Capture the cell that displays the provided text and extract its (X, Y) central coordinate. 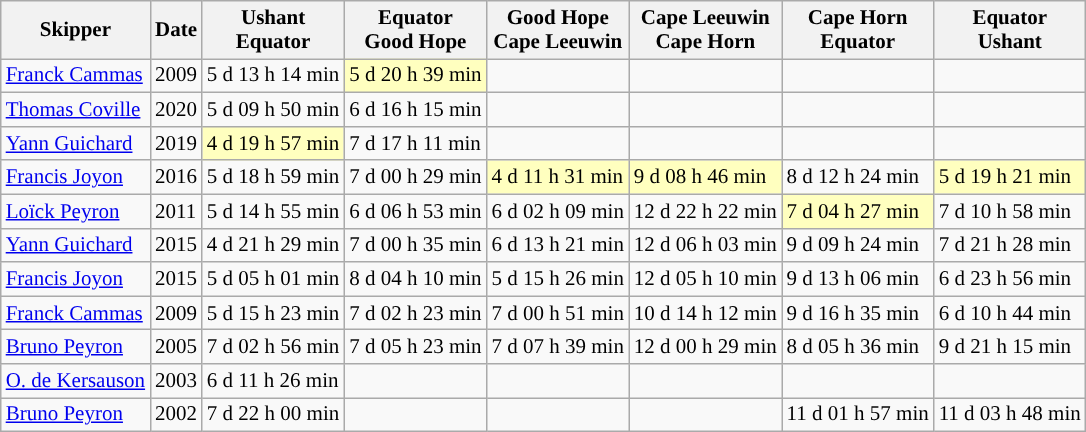
5 d 15 h 26 min (558, 279)
12 d 06 h 03 min (706, 245)
12 d 05 h 10 min (706, 279)
2020 (176, 110)
Date (176, 30)
7 d 10 h 58 min (1010, 211)
7 d 04 h 27 min (858, 211)
5 d 09 h 50 min (273, 110)
6 d 10 h 44 min (1010, 313)
9 d 08 h 46 min (706, 177)
6 d 02 h 09 min (558, 211)
9 d 16 h 35 min (858, 313)
EquatorGood Hope (415, 30)
4 d 21 h 29 min (273, 245)
7 d 02 h 56 min (273, 347)
10 d 14 h 12 min (706, 313)
Loïck Peyron (76, 211)
2003 (176, 381)
5 d 20 h 39 min (415, 76)
EquatorUshant (1010, 30)
6 d 06 h 53 min (415, 211)
6 d 13 h 21 min (558, 245)
Cape LeeuwinCape Horn (706, 30)
5 d 15 h 23 min (273, 313)
2019 (176, 143)
7 d 07 h 39 min (558, 347)
4 d 11 h 31 min (558, 177)
Thomas Coville (76, 110)
7 d 00 h 29 min (415, 177)
6 d 11 h 26 min (273, 381)
7 d 02 h 23 min (415, 313)
7 d 17 h 11 min (415, 143)
5 d 13 h 14 min (273, 76)
7 d 22 h 00 min (273, 415)
2005 (176, 347)
11 d 03 h 48 min (1010, 415)
O. de Kersauson (76, 381)
5 d 05 h 01 min (273, 279)
8 d 05 h 36 min (858, 347)
9 d 21 h 15 min (1010, 347)
8 d 04 h 10 min (415, 279)
UshantEquator (273, 30)
6 d 23 h 56 min (1010, 279)
2016 (176, 177)
7 d 05 h 23 min (415, 347)
7 d 00 h 35 min (415, 245)
2011 (176, 211)
5 d 18 h 59 min (273, 177)
2002 (176, 415)
Cape HornEquator (858, 30)
7 d 21 h 28 min (1010, 245)
12 d 00 h 29 min (706, 347)
4 d 19 h 57 min (273, 143)
5 d 19 h 21 min (1010, 177)
11 d 01 h 57 min (858, 415)
Skipper (76, 30)
8 d 12 h 24 min (858, 177)
12 d 22 h 22 min (706, 211)
9 d 13 h 06 min (858, 279)
9 d 09 h 24 min (858, 245)
7 d 00 h 51 min (558, 313)
Good HopeCape Leeuwin (558, 30)
6 d 16 h 15 min (415, 110)
5 d 14 h 55 min (273, 211)
